Determine the [x, y] coordinate at the center of the cell enclosing the given text.  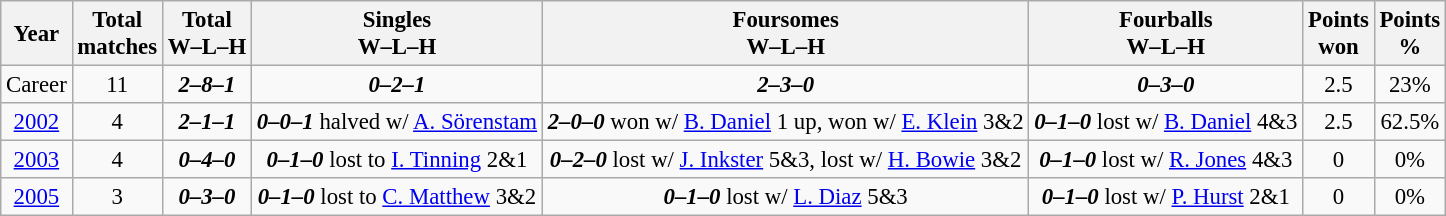
2–0–0 won w/ B. Daniel 1 up, won w/ E. Klein 3&2 [785, 122]
0–1–0 lost w/ R. Jones 4&3 [1166, 160]
11 [117, 85]
TotalW–L–H [206, 34]
2–8–1 [206, 85]
62.5% [1410, 122]
SinglesW–L–H [396, 34]
0–1–0 lost w/ P. Hurst 2&1 [1166, 197]
2–3–0 [785, 85]
23% [1410, 85]
FourballsW–L–H [1166, 34]
Pointswon [1338, 34]
2005 [36, 197]
0–4–0 [206, 160]
0–2–0 lost w/ J. Inkster 5&3, lost w/ H. Bowie 3&2 [785, 160]
FoursomesW–L–H [785, 34]
0–1–0 lost to I. Tinning 2&1 [396, 160]
0–1–0 lost w/ L. Diaz 5&3 [785, 197]
Career [36, 85]
0–2–1 [396, 85]
0–1–0 lost to C. Matthew 3&2 [396, 197]
Totalmatches [117, 34]
0–0–1 halved w/ A. Sörenstam [396, 122]
Year [36, 34]
Points% [1410, 34]
2003 [36, 160]
3 [117, 197]
0–1–0 lost w/ B. Daniel 4&3 [1166, 122]
2–1–1 [206, 122]
2002 [36, 122]
